Scan for the cell matching the given text and deliver its (x, y) coordinate at center. 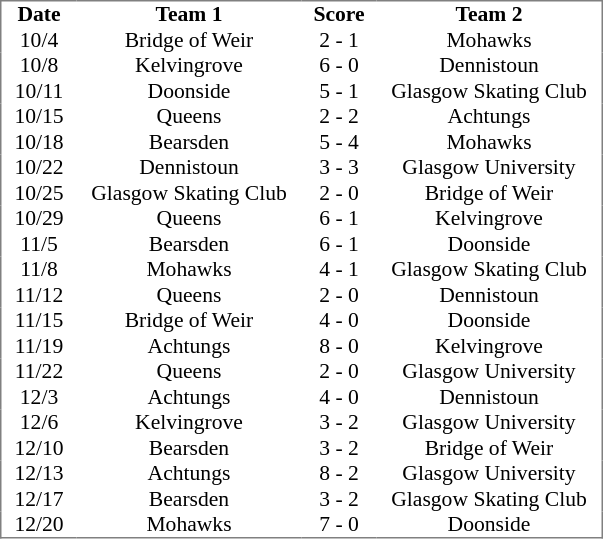
10/29 (39, 219)
10/4 (39, 40)
12/20 (39, 525)
10/25 (39, 193)
11/12 (39, 295)
2 - 1 (340, 40)
8 - 0 (340, 346)
11/15 (39, 321)
12/6 (39, 423)
10/8 (39, 65)
12/3 (39, 397)
10/11 (39, 91)
11/8 (39, 269)
7 - 0 (340, 525)
2 - 2 (340, 117)
11/19 (39, 346)
4 - 1 (340, 269)
11/22 (39, 371)
Score (340, 14)
Team 2 (489, 14)
12/17 (39, 499)
5 - 1 (340, 91)
11/5 (39, 244)
10/18 (39, 142)
3 - 3 (340, 167)
Date (39, 14)
5 - 4 (340, 142)
10/15 (39, 117)
8 - 2 (340, 473)
6 - 0 (340, 65)
Team 1 (188, 14)
12/10 (39, 448)
10/22 (39, 167)
12/13 (39, 473)
